Search for the cell housing the specified text and yield its [X, Y] center coordinate. 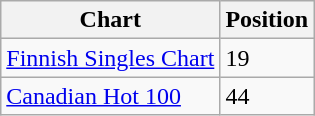
Canadian Hot 100 [110, 96]
44 [267, 96]
19 [267, 58]
Position [267, 20]
Finnish Singles Chart [110, 58]
Chart [110, 20]
